Pinpoint the cell where the given text exists, returning its (X, Y) midpoint coordinate. 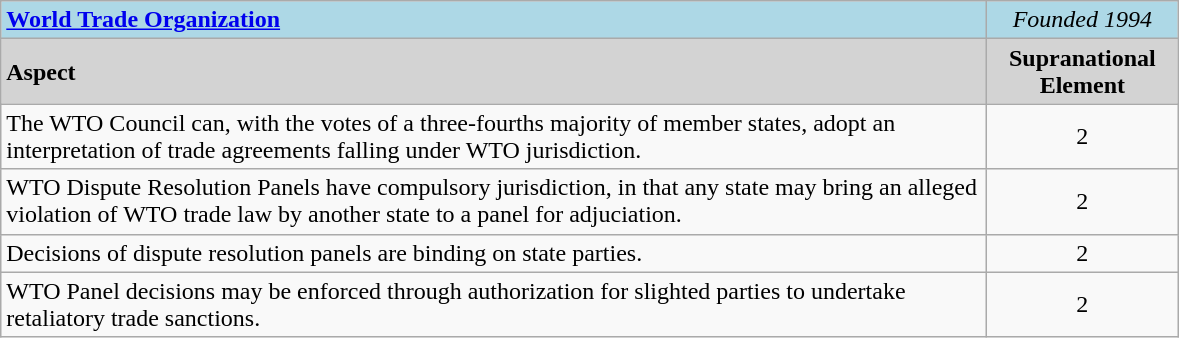
WTO Panel decisions may be enforced through authorization for slighted parties to undertake retaliatory trade sanctions. (494, 304)
Supranational Element (1082, 72)
World Trade Organization (494, 20)
Decisions of dispute resolution panels are binding on state parties. (494, 253)
Aspect (494, 72)
Founded 1994 (1082, 20)
